Determine the [X, Y] coordinate at the center of the cell enclosing the given text.  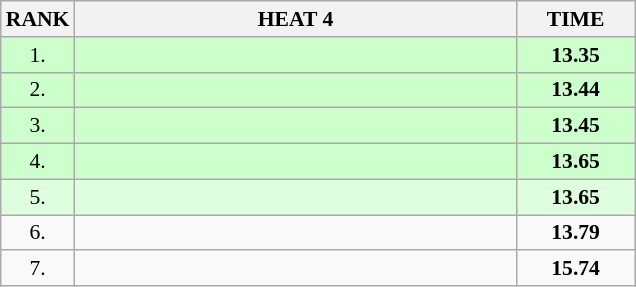
2. [38, 90]
13.44 [576, 90]
HEAT 4 [295, 19]
TIME [576, 19]
7. [38, 269]
5. [38, 197]
4. [38, 162]
RANK [38, 19]
13.45 [576, 126]
13.35 [576, 55]
1. [38, 55]
3. [38, 126]
13.79 [576, 233]
15.74 [576, 269]
6. [38, 233]
